Identify which cell holds the provided text, then report its [X, Y] central coordinate. 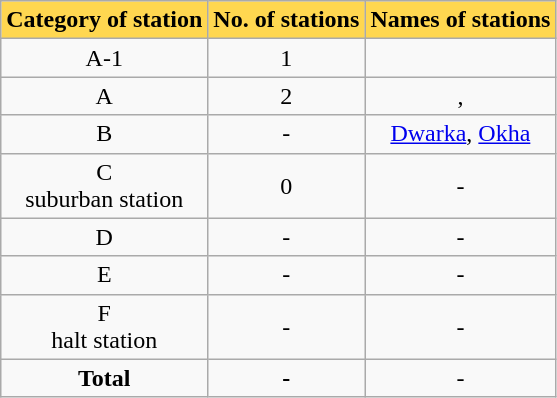
0 [286, 186]
Csuburban station [104, 186]
Names of stations [460, 20]
Fhalt station [104, 326]
B [104, 134]
D [104, 237]
No. of stations [286, 20]
A [104, 96]
, [460, 96]
Total [104, 378]
Category of station [104, 20]
2 [286, 96]
E [104, 275]
A-1 [104, 58]
1 [286, 58]
Dwarka, Okha [460, 134]
